From the cell containing the given text, extract its center point as [X, Y] coordinate. 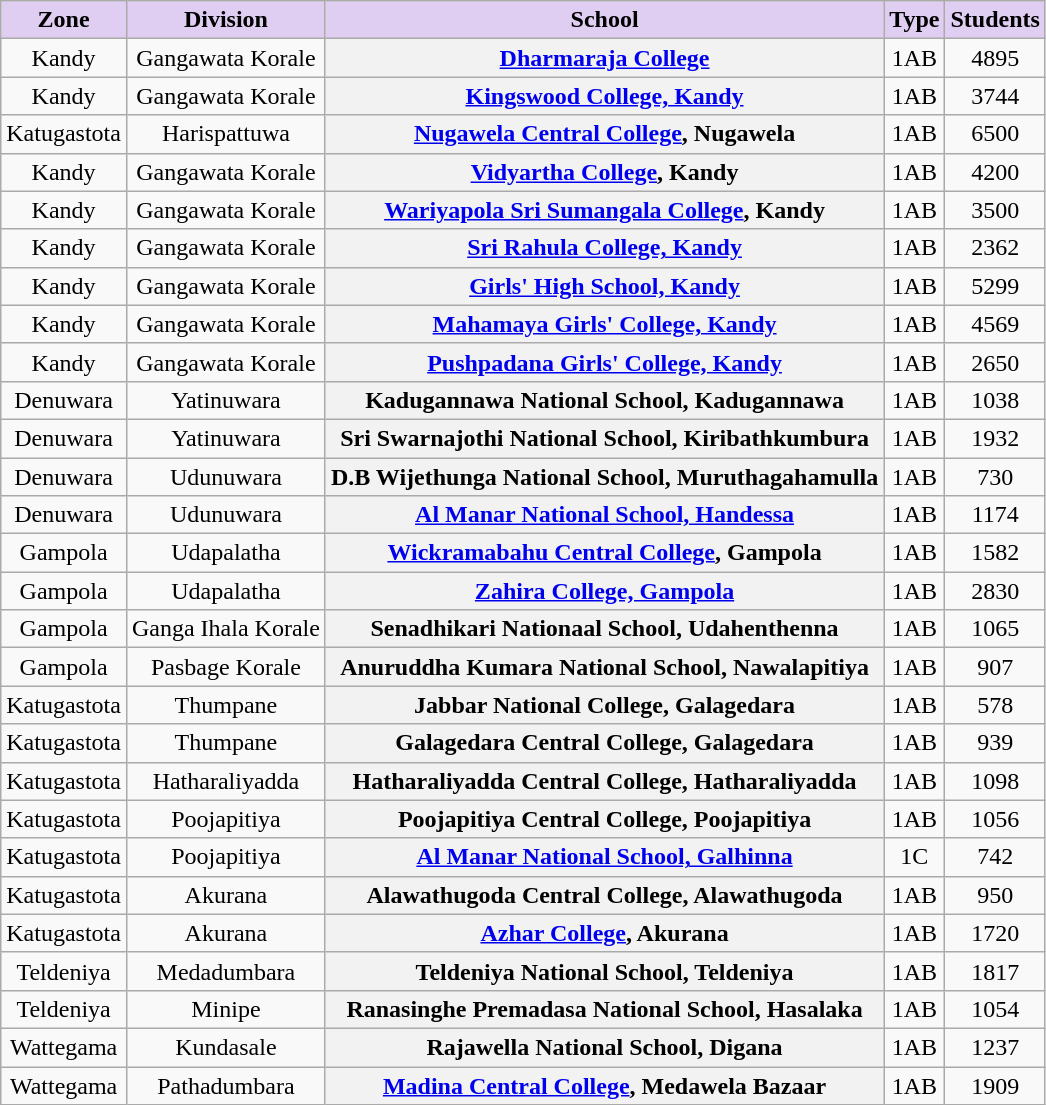
Type [914, 20]
2362 [995, 248]
2830 [995, 591]
Wariyapola Sri Sumangala College, Kandy [604, 210]
1065 [995, 629]
Medadumbara [226, 971]
Galagedara Central College, Galagedara [604, 743]
1909 [995, 1085]
Senadhikari Nationaal School, Udahenthenna [604, 629]
Minipe [226, 1009]
Jabbar National College, Galagedara [604, 705]
1C [914, 857]
Ganga Ihala Korale [226, 629]
6500 [995, 134]
742 [995, 857]
4895 [995, 58]
1932 [995, 438]
Pasbage Korale [226, 667]
3744 [995, 96]
Mahamaya Girls' College, Kandy [604, 324]
Azhar College, Akurana [604, 933]
3500 [995, 210]
Kingswood College, Kandy [604, 96]
D.B Wijethunga National School, Muruthagahamulla [604, 477]
Division [226, 20]
730 [995, 477]
Kadugannawa National School, Kadugannawa [604, 400]
Anuruddha Kumara National School, Nawalapitiya [604, 667]
Rajawella National School, Digana [604, 1047]
Sri Rahula College, Kandy [604, 248]
Dharmaraja College [604, 58]
939 [995, 743]
Vidyartha College, Kandy [604, 172]
1098 [995, 781]
1237 [995, 1047]
1817 [995, 971]
1174 [995, 515]
4200 [995, 172]
1056 [995, 819]
Girls' High School, Kandy [604, 286]
Al Manar National School, Galhinna [604, 857]
1582 [995, 553]
1720 [995, 933]
Teldeniya National School, Teldeniya [604, 971]
Harispattuwa [226, 134]
Hatharaliyadda [226, 781]
5299 [995, 286]
Poojapitiya Central College, Poojapitiya [604, 819]
Madina Central College, Medawela Bazaar [604, 1085]
Sri Swarnajothi National School, Kiribathkumbura [604, 438]
Pathadumbara [226, 1085]
2650 [995, 362]
Zahira College, Gampola [604, 591]
Al Manar National School, Handessa [604, 515]
Nugawela Central College, Nugawela [604, 134]
Ranasinghe Premadasa National School, Hasalaka [604, 1009]
1038 [995, 400]
1054 [995, 1009]
Wickramabahu Central College, Gampola [604, 553]
Kundasale [226, 1047]
Pushpadana Girls' College, Kandy [604, 362]
Zone [64, 20]
Alawathugoda Central College, Alawathugoda [604, 895]
4569 [995, 324]
578 [995, 705]
907 [995, 667]
Students [995, 20]
950 [995, 895]
School [604, 20]
Hatharaliyadda Central College, Hatharaliyadda [604, 781]
